Search for the cell housing the specified text and yield its (x, y) center coordinate. 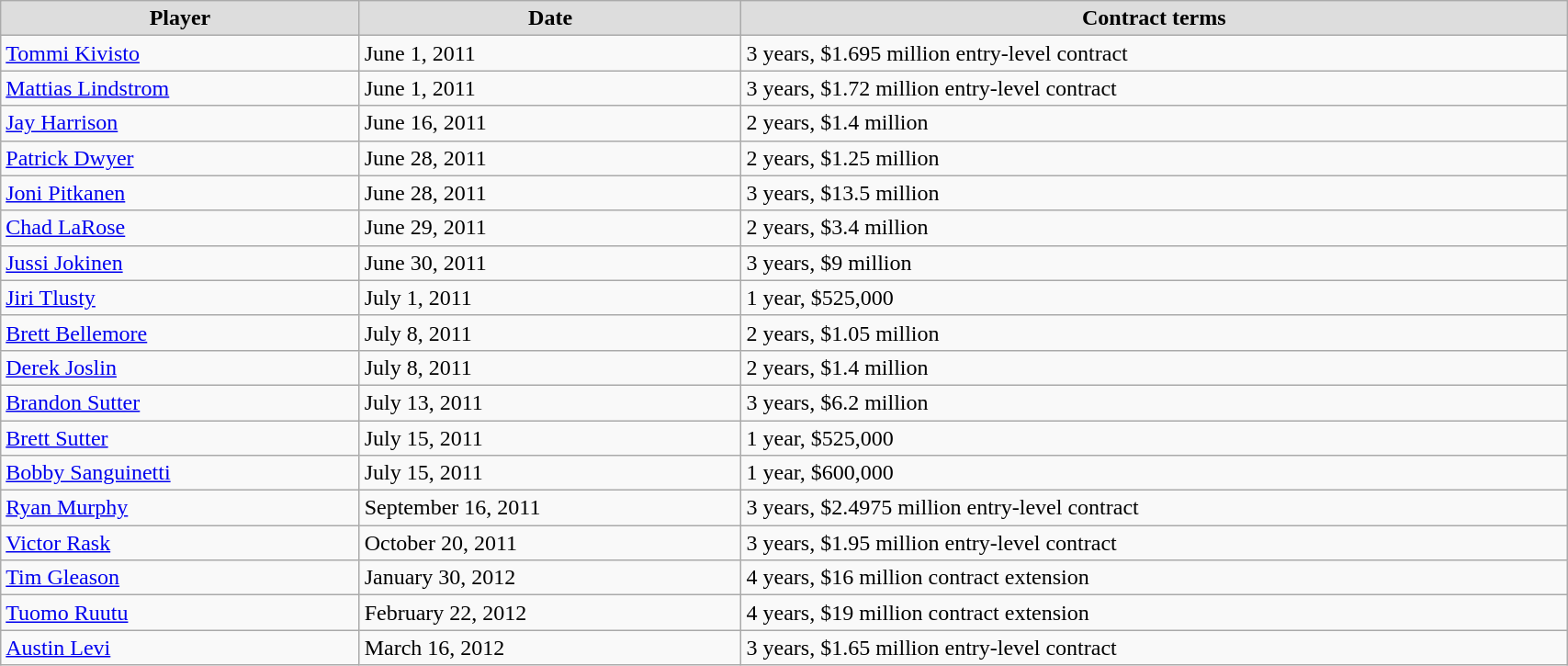
Chad LaRose (180, 228)
July 13, 2011 (550, 402)
Date (550, 18)
Jussi Jokinen (180, 263)
Joni Pitkanen (180, 193)
2 years, $3.4 million (1154, 228)
Contract terms (1154, 18)
3 years, $2.4975 million entry-level contract (1154, 508)
Austin Levi (180, 648)
Ryan Murphy (180, 508)
September 16, 2011 (550, 508)
June 16, 2011 (550, 123)
Tuomo Ruutu (180, 613)
July 1, 2011 (550, 298)
3 years, $1.65 million entry-level contract (1154, 648)
October 20, 2011 (550, 543)
Jay Harrison (180, 123)
Brett Sutter (180, 438)
3 years, $1.695 million entry-level contract (1154, 53)
4 years, $19 million contract extension (1154, 613)
3 years, $1.72 million entry-level contract (1154, 88)
3 years, $1.95 million entry-level contract (1154, 543)
3 years, $6.2 million (1154, 402)
March 16, 2012 (550, 648)
June 30, 2011 (550, 263)
February 22, 2012 (550, 613)
Brandon Sutter (180, 402)
2 years, $1.05 million (1154, 333)
4 years, $16 million contract extension (1154, 578)
Victor Rask (180, 543)
June 29, 2011 (550, 228)
2 years, $1.25 million (1154, 158)
Tim Gleason (180, 578)
Tommi Kivisto (180, 53)
3 years, $13.5 million (1154, 193)
Derek Joslin (180, 367)
Mattias Lindstrom (180, 88)
Player (180, 18)
Brett Bellemore (180, 333)
Patrick Dwyer (180, 158)
1 year, $600,000 (1154, 473)
Bobby Sanguinetti (180, 473)
January 30, 2012 (550, 578)
3 years, $9 million (1154, 263)
Jiri Tlusty (180, 298)
